Pinpoint the cell where the given text exists, returning its [x, y] midpoint coordinate. 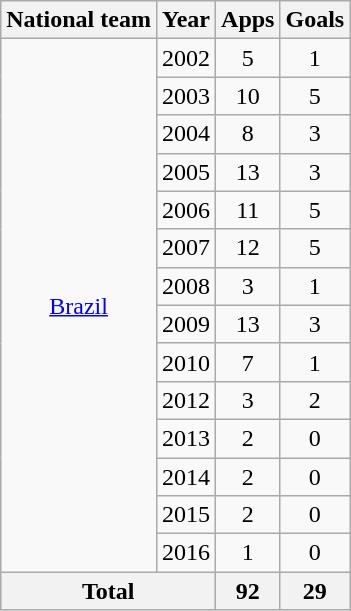
29 [315, 591]
2015 [186, 515]
Brazil [79, 306]
2013 [186, 438]
11 [248, 210]
2012 [186, 400]
2007 [186, 248]
92 [248, 591]
2004 [186, 134]
2016 [186, 553]
2005 [186, 172]
Apps [248, 20]
2003 [186, 96]
2009 [186, 324]
2006 [186, 210]
2010 [186, 362]
8 [248, 134]
2008 [186, 286]
Goals [315, 20]
2002 [186, 58]
National team [79, 20]
12 [248, 248]
10 [248, 96]
Total [108, 591]
7 [248, 362]
2014 [186, 477]
Year [186, 20]
